Identify which cell holds the provided text, then report its [X, Y] central coordinate. 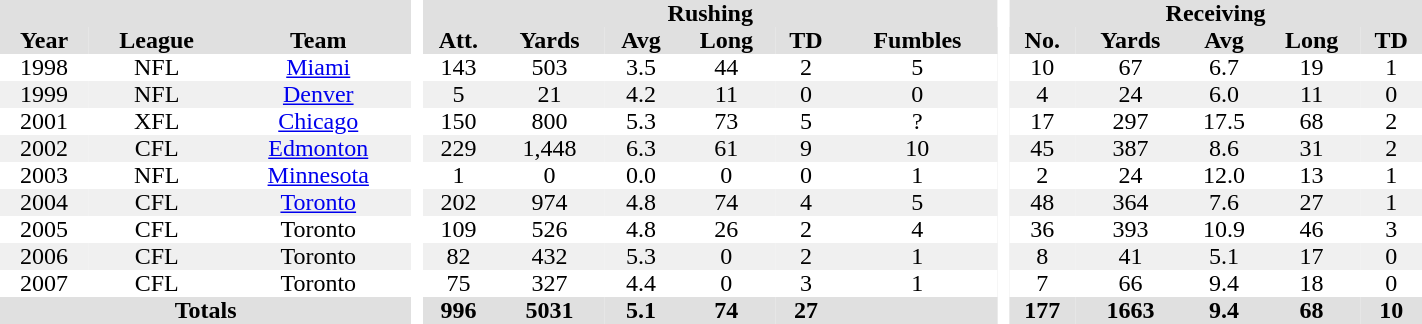
387 [1130, 148]
8.6 [1224, 148]
26 [726, 230]
2002 [44, 148]
2003 [44, 176]
996 [458, 310]
12.0 [1224, 176]
Miami [318, 68]
7.6 [1224, 202]
36 [1042, 230]
1998 [44, 68]
109 [458, 230]
9 [806, 148]
1,448 [550, 148]
8 [1042, 256]
6.0 [1224, 94]
21 [550, 94]
Chicago [318, 122]
61 [726, 148]
297 [1130, 122]
974 [550, 202]
2006 [44, 256]
46 [1312, 230]
73 [726, 122]
364 [1130, 202]
Att. [458, 40]
45 [1042, 148]
1663 [1130, 310]
1999 [44, 94]
503 [550, 68]
No. [1042, 40]
Denver [318, 94]
? [918, 122]
Year [44, 40]
Team [318, 40]
67 [1130, 68]
229 [458, 148]
10.9 [1224, 230]
Totals [206, 310]
44 [726, 68]
13 [1312, 176]
432 [550, 256]
393 [1130, 230]
Receiving [1216, 14]
48 [1042, 202]
5031 [550, 310]
800 [550, 122]
Rushing [710, 14]
17.5 [1224, 122]
18 [1312, 284]
Minnesota [318, 176]
66 [1130, 284]
6.7 [1224, 68]
League [156, 40]
3.5 [642, 68]
202 [458, 202]
82 [458, 256]
41 [1130, 256]
526 [550, 230]
75 [458, 284]
4.2 [642, 94]
Edmonton [318, 148]
7 [1042, 284]
150 [458, 122]
177 [1042, 310]
Fumbles [918, 40]
0.0 [642, 176]
4.4 [642, 284]
31 [1312, 148]
2007 [44, 284]
6.3 [642, 148]
327 [550, 284]
2005 [44, 230]
19 [1312, 68]
143 [458, 68]
2004 [44, 202]
XFL [156, 122]
2001 [44, 122]
